Return the (X, Y) coordinate for the center point of the cell that contains the specified text.  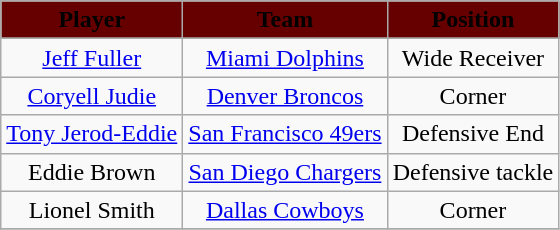
Wide Receiver (473, 58)
Tony Jerod-Eddie (92, 134)
Team (285, 20)
Defensive End (473, 134)
Coryell Judie (92, 96)
Jeff Fuller (92, 58)
San Diego Chargers (285, 172)
Position (473, 20)
Eddie Brown (92, 172)
Lionel Smith (92, 210)
Defensive tackle (473, 172)
San Francisco 49ers (285, 134)
Denver Broncos (285, 96)
Player (92, 20)
Miami Dolphins (285, 58)
Dallas Cowboys (285, 210)
